Pinpoint the cell where the given text exists, returning its [X, Y] midpoint coordinate. 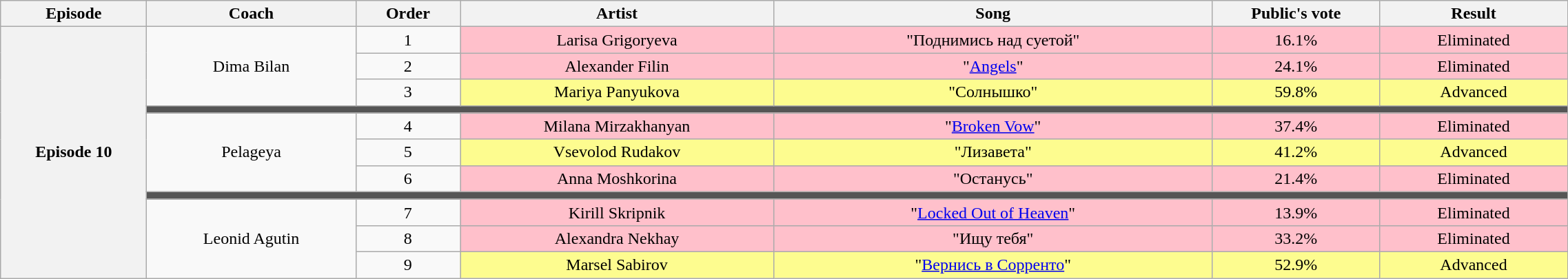
5 [408, 152]
33.2% [1296, 238]
59.8% [1296, 92]
"Лизавета" [992, 152]
Alexander Filin [618, 66]
Kirill Skripnik [618, 212]
3 [408, 92]
"Солнышко" [992, 92]
"Locked Out of Heaven" [992, 212]
Pelageya [251, 152]
16.1% [1296, 40]
7 [408, 212]
Order [408, 14]
13.9% [1296, 212]
1 [408, 40]
9 [408, 265]
"Останусь" [992, 178]
Coach [251, 14]
Dima Bilan [251, 66]
Song [992, 14]
Episode [74, 14]
Vsevolod Rudakov [618, 152]
6 [408, 178]
21.4% [1296, 178]
Episode 10 [74, 153]
"Angels" [992, 66]
"Ищу тебя" [992, 238]
4 [408, 126]
41.2% [1296, 152]
37.4% [1296, 126]
Artist [618, 14]
52.9% [1296, 265]
Public's vote [1296, 14]
"Broken Vow" [992, 126]
Anna Moshkorina [618, 178]
Alexandra Nekhay [618, 238]
8 [408, 238]
Mariya Panyukova [618, 92]
Milana Mirzakhanyan [618, 126]
"Поднимись над суетой" [992, 40]
Leonid Agutin [251, 238]
24.1% [1296, 66]
2 [408, 66]
Marsel Sabirov [618, 265]
Result [1474, 14]
"Вернись в Сорренто" [992, 265]
Larisa Grigoryeva [618, 40]
